Scan for the cell matching the given text and deliver its [x, y] coordinate at center. 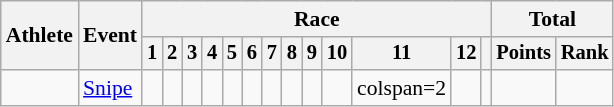
Points [523, 54]
7 [272, 54]
11 [402, 54]
1 [152, 54]
10 [337, 54]
3 [192, 54]
Snipe [110, 88]
5 [232, 54]
9 [312, 54]
6 [252, 54]
colspan=2 [402, 88]
Athlete [40, 36]
Rank [585, 54]
Total [552, 19]
8 [292, 54]
2 [172, 54]
4 [212, 54]
Event [110, 36]
Race [316, 19]
12 [466, 54]
